Return the [X, Y] coordinate for the center point of the cell that contains the specified text.  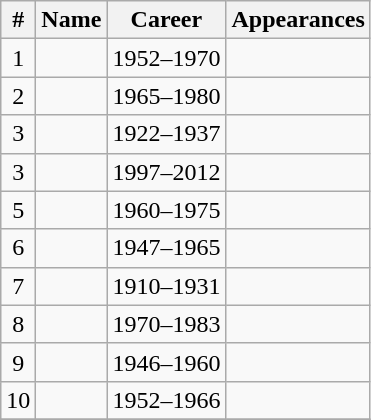
9 [18, 362]
8 [18, 324]
1970–1983 [166, 324]
1922–1937 [166, 134]
1952–1966 [166, 400]
6 [18, 248]
1965–1980 [166, 96]
Appearances [298, 20]
Name [72, 20]
10 [18, 400]
1946–1960 [166, 362]
1 [18, 58]
7 [18, 286]
5 [18, 210]
# [18, 20]
1952–1970 [166, 58]
Career [166, 20]
1997–2012 [166, 172]
1947–1965 [166, 248]
2 [18, 96]
1910–1931 [166, 286]
1960–1975 [166, 210]
